Return [X, Y] of the center of cell containing provided text 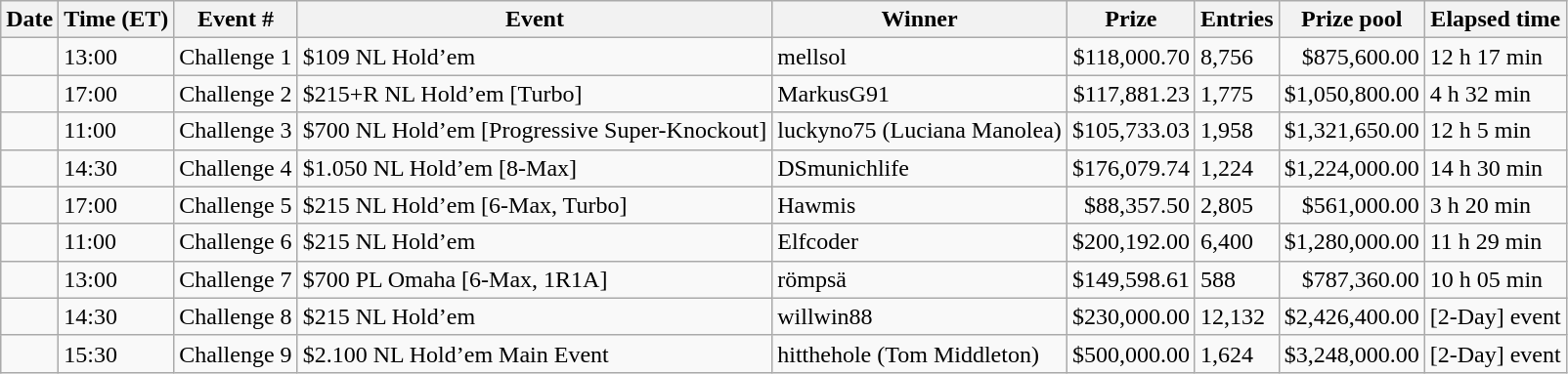
$1,224,000.00 [1351, 168]
Winner [920, 20]
Event [535, 20]
hitthehole (Tom Middleton) [920, 353]
Challenge 2 [236, 94]
Challenge 6 [236, 242]
12 h 5 min [1496, 131]
luckyno75 (Luciana Manolea) [920, 131]
$105,733.03 [1130, 131]
3 h 20 min [1496, 205]
$118,000.70 [1130, 57]
$875,600.00 [1351, 57]
Elapsed time [1496, 20]
$700 NL Hold’em [Progressive Super-Knockout] [535, 131]
Challenge 5 [236, 205]
Date [29, 20]
$215 NL Hold’em [6-Max, Turbo] [535, 205]
$2.100 NL Hold’em Main Event [535, 353]
11 h 29 min [1496, 242]
1,224 [1237, 168]
mellsol [920, 57]
$700 PL Omaha [6-Max, 1R1A] [535, 279]
Challenge 1 [236, 57]
$2,426,400.00 [1351, 316]
willwin88 [920, 316]
MarkusG91 [920, 94]
Hawmis [920, 205]
Challenge 3 [236, 131]
DSmunichlife [920, 168]
Prize pool [1351, 20]
12 h 17 min [1496, 57]
8,756 [1237, 57]
Challenge 4 [236, 168]
$500,000.00 [1130, 353]
$230,000.00 [1130, 316]
1,958 [1237, 131]
15:30 [116, 353]
$3,248,000.00 [1351, 353]
Challenge 8 [236, 316]
$1.050 NL Hold’em [8-Max] [535, 168]
1,775 [1237, 94]
12,132 [1237, 316]
2,805 [1237, 205]
Challenge 9 [236, 353]
1,624 [1237, 353]
$1,280,000.00 [1351, 242]
Elfcoder [920, 242]
Time (ET) [116, 20]
$215+R NL Hold’em [Turbo] [535, 94]
$149,598.61 [1130, 279]
$561,000.00 [1351, 205]
$200,192.00 [1130, 242]
$176,079.74 [1130, 168]
6,400 [1237, 242]
$787,360.00 [1351, 279]
10 h 05 min [1496, 279]
$117,881.23 [1130, 94]
$1,050,800.00 [1351, 94]
Event # [236, 20]
4 h 32 min [1496, 94]
588 [1237, 279]
Challenge 7 [236, 279]
14 h 30 min [1496, 168]
römpsä [920, 279]
Entries [1237, 20]
Prize [1130, 20]
$109 NL Hold’em [535, 57]
$88,357.50 [1130, 205]
$1,321,650.00 [1351, 131]
